Output the (x, y) coordinate of the center of the cell containing the given text.  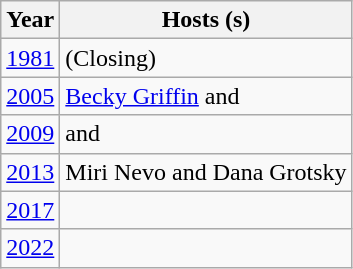
Miri Nevo and Dana Grotsky (206, 172)
Becky Griffin and (206, 96)
2017 (30, 210)
2005 (30, 96)
2013 (30, 172)
Hosts (s) (206, 20)
1981 (30, 58)
and (206, 134)
(Closing) (206, 58)
2022 (30, 248)
Year (30, 20)
2009 (30, 134)
